From the cell containing the given text, extract its center point as (X, Y) coordinate. 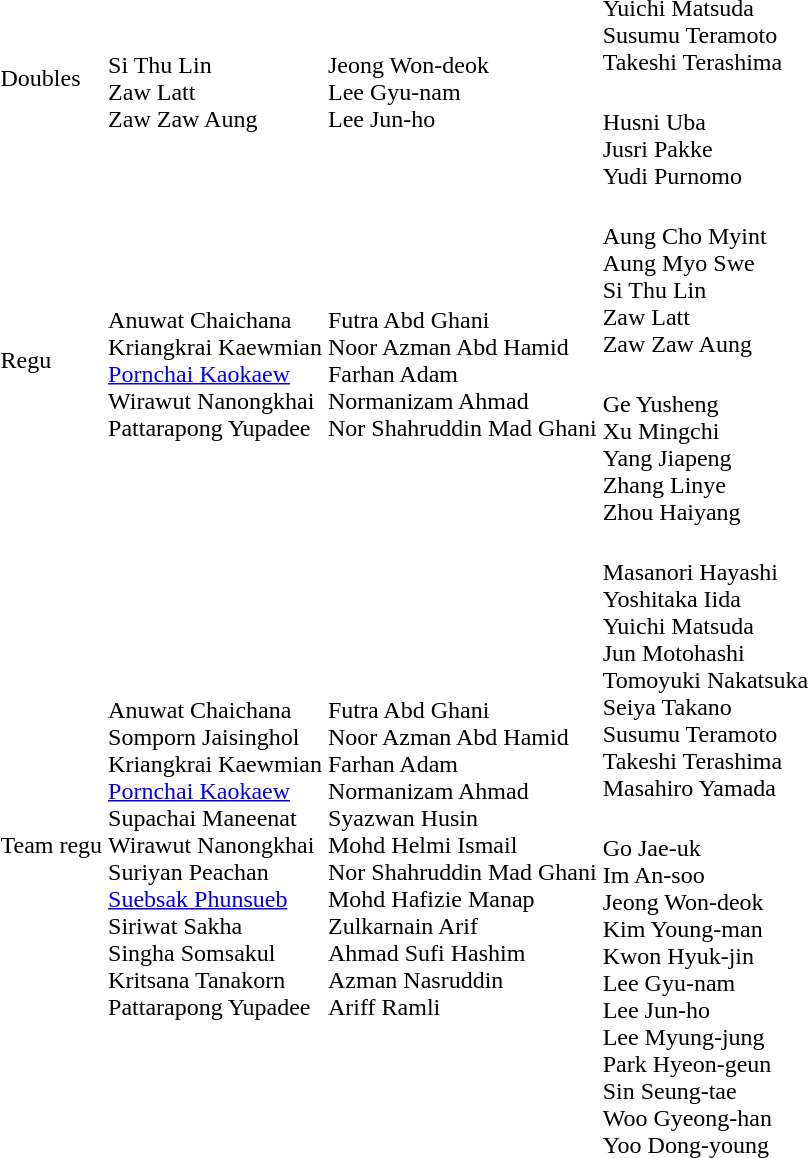
Anuwat ChaichanaKriangkrai KaewmianPornchai KaokaewWirawut NanongkhaiPattarapong Yupadee (216, 360)
Futra Abd GhaniNoor Azman Abd HamidFarhan AdamNormanizam AhmadNor Shahruddin Mad Ghani (463, 360)
